Search for the cell housing the specified text and yield its (X, Y) center coordinate. 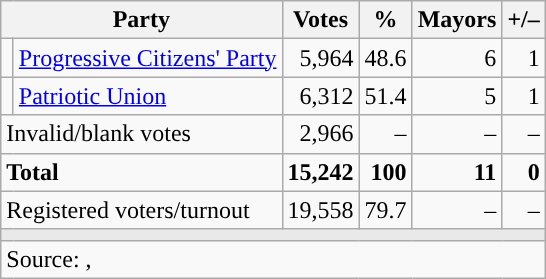
Source: , (273, 259)
Mayors (457, 20)
Invalid/blank votes (142, 134)
Votes (320, 20)
% (386, 20)
6,312 (320, 96)
79.7 (386, 210)
48.6 (386, 58)
5,964 (320, 58)
11 (457, 172)
Registered voters/turnout (142, 210)
100 (386, 172)
Progressive Citizens' Party (148, 58)
5 (457, 96)
Patriotic Union (148, 96)
0 (524, 172)
+/– (524, 20)
Total (142, 172)
15,242 (320, 172)
Party (142, 20)
2,966 (320, 134)
51.4 (386, 96)
6 (457, 58)
19,558 (320, 210)
